Detect which cell encompasses the target text, then output its [X, Y] center coordinate. 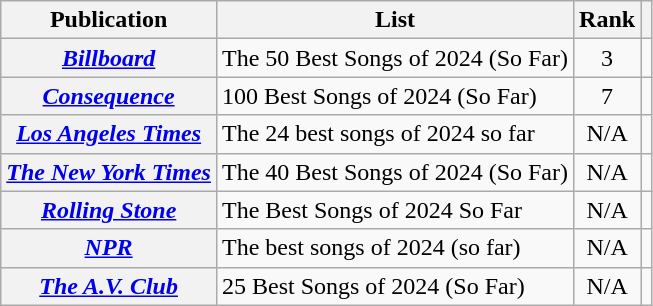
The 50 Best Songs of 2024 (So Far) [394, 58]
Rolling Stone [109, 210]
The Best Songs of 2024 So Far [394, 210]
List [394, 20]
100 Best Songs of 2024 (So Far) [394, 96]
Los Angeles Times [109, 134]
The 24 best songs of 2024 so far [394, 134]
The 40 Best Songs of 2024 (So Far) [394, 172]
3 [608, 58]
The best songs of 2024 (so far) [394, 248]
Rank [608, 20]
Billboard [109, 58]
Publication [109, 20]
The New York Times [109, 172]
The A.V. Club [109, 286]
Consequence [109, 96]
7 [608, 96]
NPR [109, 248]
25 Best Songs of 2024 (So Far) [394, 286]
